Provide the (X, Y) coordinate of the cell's center where the given text is located.  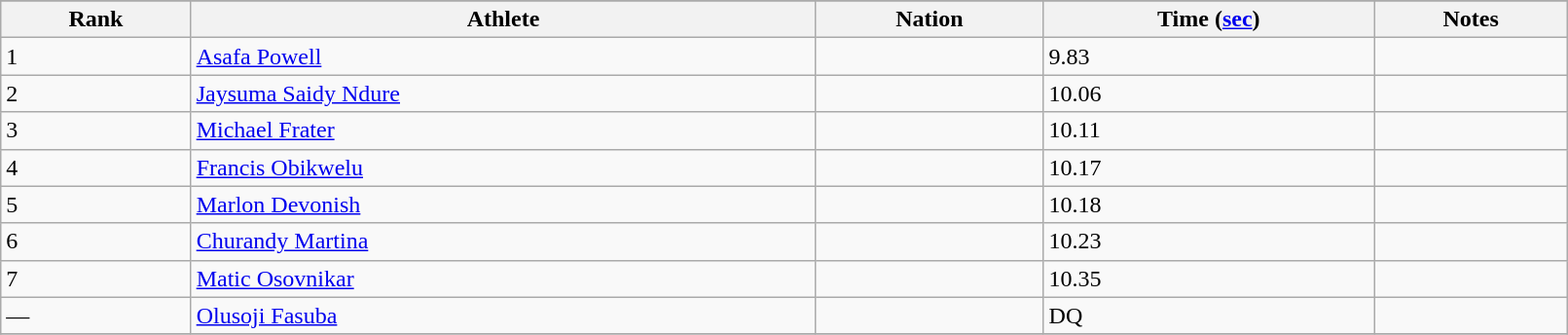
Notes (1472, 19)
Nation (930, 19)
Michael Frater (503, 130)
— (95, 316)
5 (95, 205)
Churandy Martina (503, 242)
10.06 (1209, 93)
10.17 (1209, 167)
6 (95, 242)
Asafa Powell (503, 56)
1 (95, 56)
Time (sec) (1209, 19)
Francis Obikwelu (503, 167)
10.23 (1209, 242)
2 (95, 93)
7 (95, 279)
Athlete (503, 19)
9.83 (1209, 56)
10.11 (1209, 130)
DQ (1209, 316)
Rank (95, 19)
10.18 (1209, 205)
Olusoji Fasuba (503, 316)
3 (95, 130)
10.35 (1209, 279)
Matic Osovnikar (503, 279)
Jaysuma Saidy Ndure (503, 93)
Marlon Devonish (503, 205)
4 (95, 167)
